Locate the cell with the specified text and output its (x, y) center coordinate. 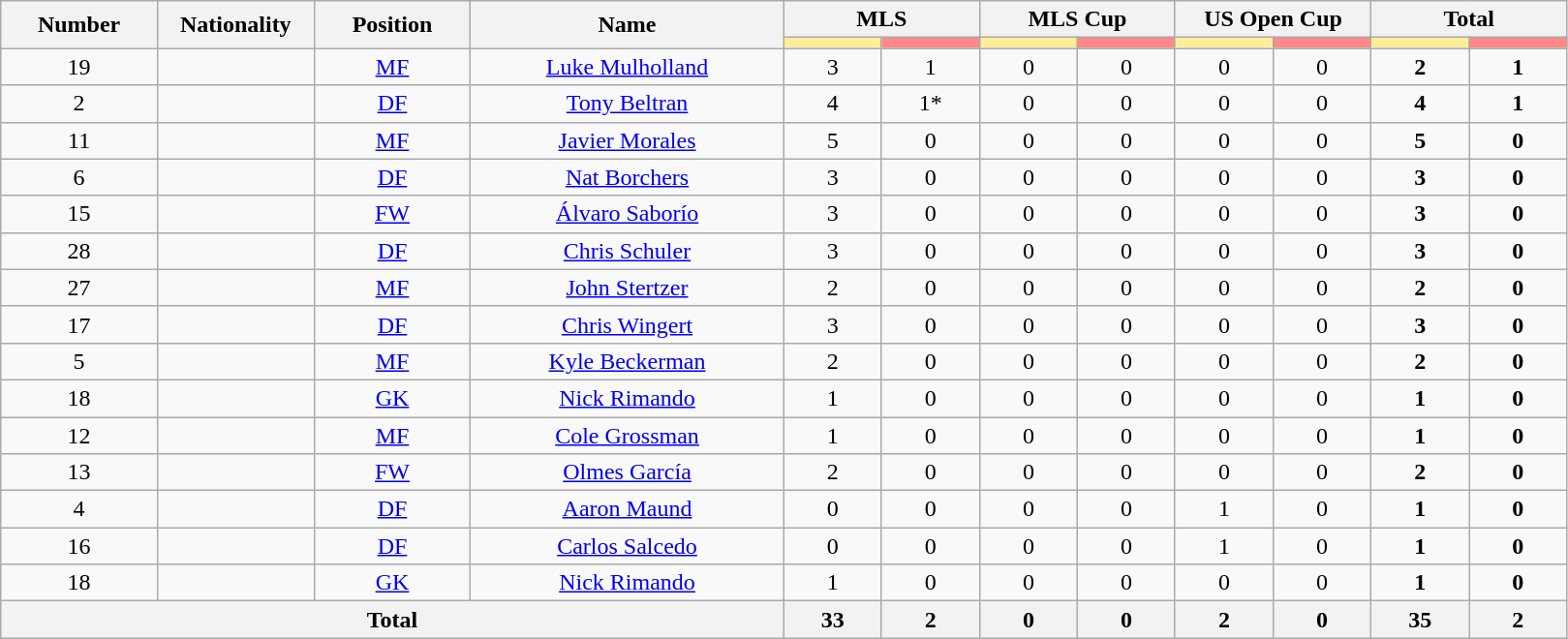
16 (79, 546)
1* (930, 104)
27 (79, 288)
19 (79, 67)
Kyle Beckerman (628, 361)
Álvaro Saborío (628, 214)
Nat Borchers (628, 177)
Luke Mulholland (628, 67)
Carlos Salcedo (628, 546)
28 (79, 251)
Name (628, 25)
MLS (881, 19)
MLS Cup (1077, 19)
17 (79, 324)
Number (79, 25)
13 (79, 472)
Position (392, 25)
Cole Grossman (628, 435)
Chris Wingert (628, 324)
12 (79, 435)
Tony Beltran (628, 104)
Javier Morales (628, 140)
Nationality (235, 25)
Chris Schuler (628, 251)
15 (79, 214)
Aaron Maund (628, 509)
US Open Cup (1273, 19)
35 (1420, 620)
33 (833, 620)
6 (79, 177)
John Stertzer (628, 288)
11 (79, 140)
Olmes García (628, 472)
